Scan for the cell matching the given text and deliver its [X, Y] coordinate at center. 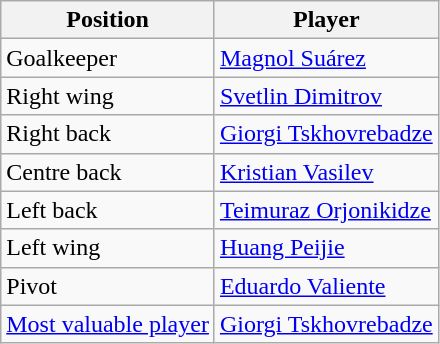
Kristian Vasilev [326, 172]
Right wing [108, 96]
Huang Peijie [326, 248]
Left wing [108, 248]
Position [108, 20]
Eduardo Valiente [326, 286]
Teimuraz Orjonikidze [326, 210]
Player [326, 20]
Centre back [108, 172]
Goalkeeper [108, 58]
Right back [108, 134]
Left back [108, 210]
Most valuable player [108, 324]
Pivot [108, 286]
Magnol Suárez [326, 58]
Svetlin Dimitrov [326, 96]
